Return the [X, Y] coordinate for the center point of the cell that contains the specified text.  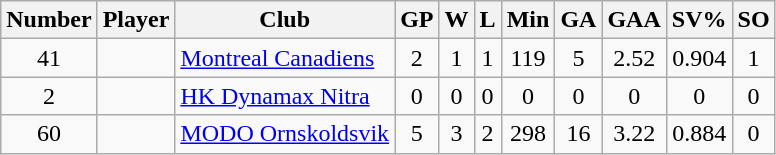
GP [417, 20]
Player [136, 20]
298 [528, 134]
41 [49, 58]
0.884 [699, 134]
Montreal Canadiens [285, 58]
L [488, 20]
HK Dynamax Nitra [285, 96]
0.904 [699, 58]
Club [285, 20]
119 [528, 58]
W [456, 20]
2.52 [634, 58]
3 [456, 134]
16 [578, 134]
Min [528, 20]
SV% [699, 20]
GAA [634, 20]
Number [49, 20]
60 [49, 134]
SO [754, 20]
GA [578, 20]
MODO Ornskoldsvik [285, 134]
3.22 [634, 134]
